Find where the given text appears and provide that cell's center as (X, Y) coordinate. 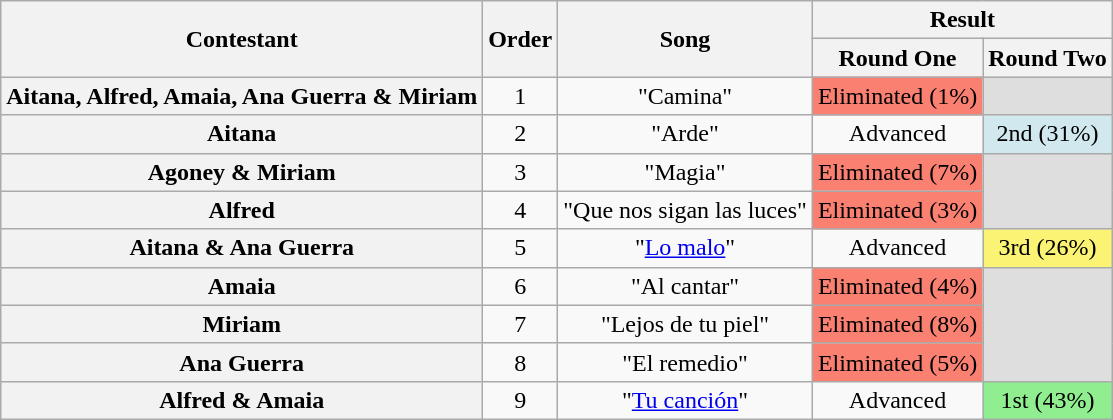
Aitana, Alfred, Amaia, Ana Guerra & Miriam (242, 96)
Eliminated (8%) (897, 324)
3rd (26%) (1048, 248)
"El remedio" (686, 362)
Round Two (1048, 58)
"Arde" (686, 134)
3 (520, 172)
1st (43%) (1048, 400)
Result (962, 20)
Contestant (242, 39)
Eliminated (5%) (897, 362)
Miriam (242, 324)
Aitana (242, 134)
Eliminated (4%) (897, 286)
Agoney & Miriam (242, 172)
"Que nos sigan las luces" (686, 210)
"Lo malo" (686, 248)
Amaia (242, 286)
"Magia" (686, 172)
Aitana & Ana Guerra (242, 248)
Eliminated (1%) (897, 96)
"Camina" (686, 96)
"Tu canción" (686, 400)
6 (520, 286)
Alfred & Amaia (242, 400)
Order (520, 39)
"Al cantar" (686, 286)
Round One (897, 58)
5 (520, 248)
1 (520, 96)
"Lejos de tu piel" (686, 324)
2 (520, 134)
Eliminated (7%) (897, 172)
Song (686, 39)
7 (520, 324)
9 (520, 400)
Alfred (242, 210)
2nd (31%) (1048, 134)
4 (520, 210)
Eliminated (3%) (897, 210)
8 (520, 362)
Ana Guerra (242, 362)
